Search for the cell housing the specified text and yield its [x, y] center coordinate. 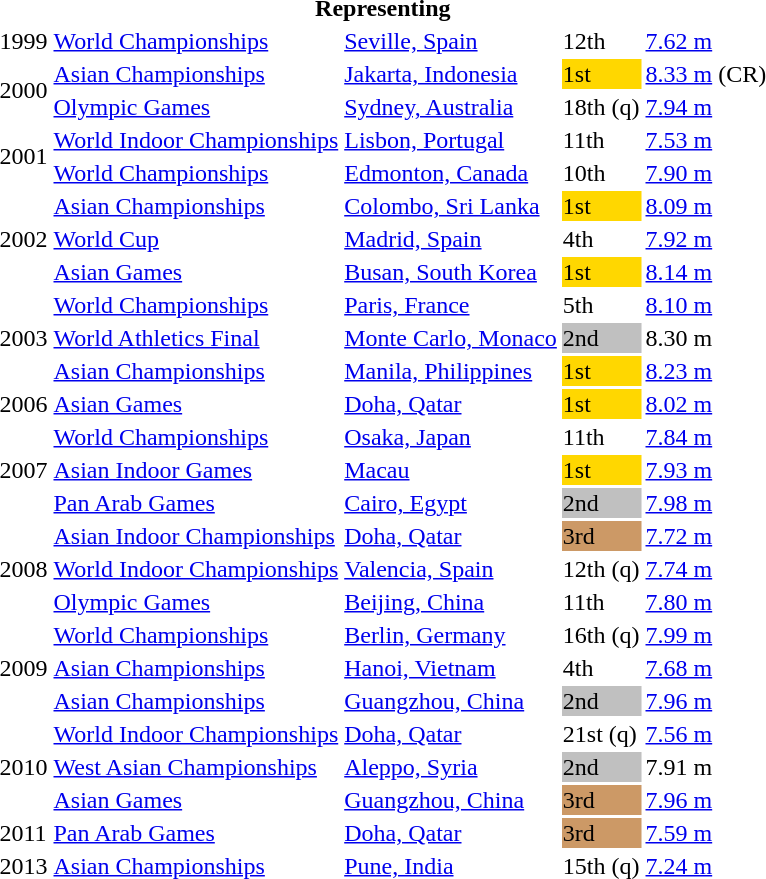
21st (q) [601, 734]
Sydney, Australia [451, 107]
5th [601, 305]
18th (q) [601, 107]
16th (q) [601, 635]
Valencia, Spain [451, 569]
World Cup [196, 239]
12th [601, 41]
Edmonton, Canada [451, 173]
Aleppo, Syria [451, 767]
Madrid, Spain [451, 239]
Busan, South Korea [451, 272]
Cairo, Egypt [451, 503]
Colombo, Sri Lanka [451, 206]
Lisbon, Portugal [451, 140]
Hanoi, Vietnam [451, 668]
10th [601, 173]
Asian Indoor Games [196, 470]
Jakarta, Indonesia [451, 74]
Manila, Philippines [451, 371]
Asian Indoor Championships [196, 536]
Seville, Spain [451, 41]
Berlin, Germany [451, 635]
Osaka, Japan [451, 437]
World Athletics Final [196, 338]
West Asian Championships [196, 767]
Macau [451, 470]
Monte Carlo, Monaco [451, 338]
Beijing, China [451, 602]
Paris, France [451, 305]
12th (q) [601, 569]
